Scan for the cell matching the given text and deliver its (x, y) coordinate at center. 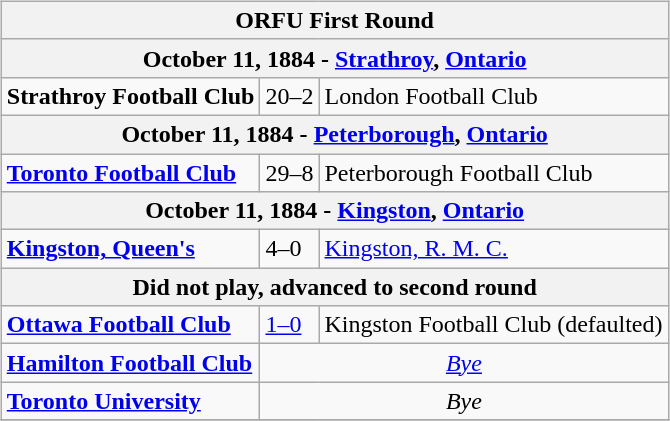
Kingston Football Club (defaulted) (494, 325)
London Football Club (494, 96)
Toronto Football Club (130, 173)
Peterborough Football Club (494, 173)
October 11, 1884 - Strathroy, Ontario (334, 58)
1–0 (290, 325)
20–2 (290, 96)
ORFU First Round (334, 20)
October 11, 1884 - Kingston, Ontario (334, 211)
October 11, 1884 - Peterborough, Ontario (334, 134)
Ottawa Football Club (130, 325)
4–0 (290, 249)
Kingston, R. M. C. (494, 249)
Hamilton Football Club (130, 363)
Toronto University (130, 401)
Strathroy Football Club (130, 96)
29–8 (290, 173)
Kingston, Queen's (130, 249)
Did not play, advanced to second round (334, 287)
